From the cell containing the given text, extract its center point as (x, y) coordinate. 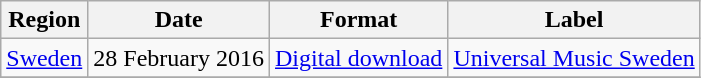
Universal Music Sweden (574, 58)
Region (44, 20)
Digital download (359, 58)
28 February 2016 (179, 58)
Format (359, 20)
Sweden (44, 58)
Label (574, 20)
Date (179, 20)
